Output the [x, y] coordinate of the center of the cell containing the given text.  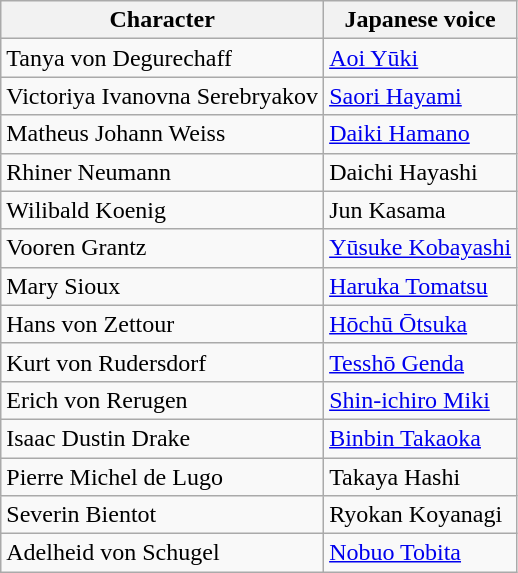
Isaac Dustin Drake [162, 438]
Ryokan Koyanagi [420, 515]
Yūsuke Kobayashi [420, 248]
Adelheid von Schugel [162, 553]
Victoriya Ivanovna Serebryakov [162, 96]
Japanese voice [420, 20]
Haruka Tomatsu [420, 286]
Kurt von Rudersdorf [162, 362]
Nobuo Tobita [420, 553]
Daichi Hayashi [420, 172]
Tesshō Genda [420, 362]
Binbin Takaoka [420, 438]
Tanya von Degurechaff [162, 58]
Hōchū Ōtsuka [420, 324]
Mary Sioux [162, 286]
Aoi Yūki [420, 58]
Character [162, 20]
Vooren Grantz [162, 248]
Wilibald Koenig [162, 210]
Daiki Hamano [420, 134]
Hans von Zettour [162, 324]
Pierre Michel de Lugo [162, 477]
Erich von Rerugen [162, 400]
Takaya Hashi [420, 477]
Saori Hayami [420, 96]
Jun Kasama [420, 210]
Shin-ichiro Miki [420, 400]
Severin Bientot [162, 515]
Matheus Johann Weiss [162, 134]
Rhiner Neumann [162, 172]
